Return [x, y] of the center of cell containing provided text 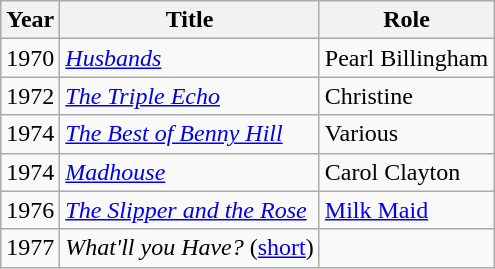
Various [406, 134]
Milk Maid [406, 210]
Role [406, 20]
Husbands [190, 58]
Year [30, 20]
Madhouse [190, 172]
The Triple Echo [190, 96]
1977 [30, 248]
Title [190, 20]
Christine [406, 96]
Carol Clayton [406, 172]
The Best of Benny Hill [190, 134]
The Slipper and the Rose [190, 210]
What'll you Have? (short) [190, 248]
1976 [30, 210]
Pearl Billingham [406, 58]
1970 [30, 58]
1972 [30, 96]
